Extract the [x, y] coordinate from the center of the cell holding the provided text.  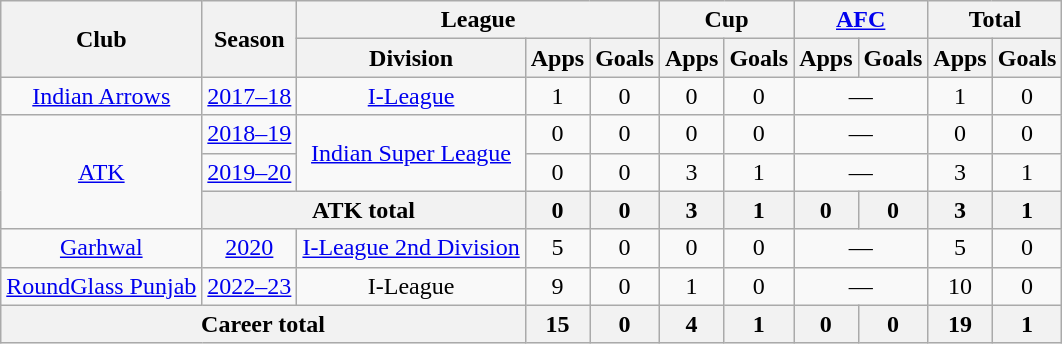
Indian Super League [411, 153]
15 [557, 324]
9 [557, 286]
10 [960, 286]
League [478, 20]
I-League 2nd Division [411, 248]
RoundGlass Punjab [102, 286]
Club [102, 39]
Indian Arrows [102, 96]
Division [411, 58]
Garhwal [102, 248]
2022–23 [250, 286]
19 [960, 324]
Total [995, 20]
2020 [250, 248]
2019–20 [250, 172]
AFC [861, 20]
Season [250, 39]
Career total [263, 324]
2017–18 [250, 96]
ATK [102, 172]
2018–19 [250, 134]
4 [691, 324]
Cup [726, 20]
ATK total [364, 210]
